Determine the [x, y] coordinate at the center of the cell enclosing the given text.  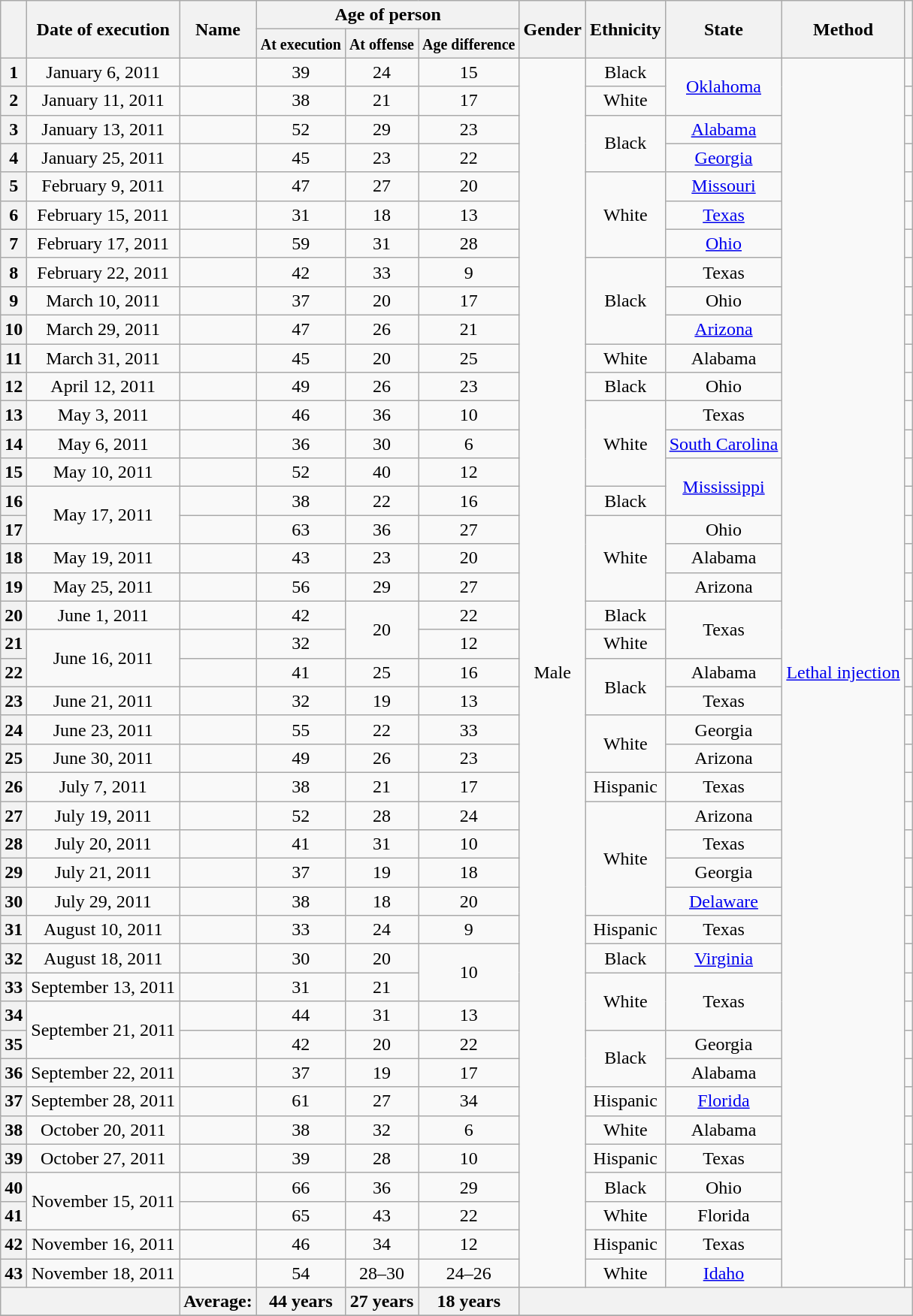
11 [14, 358]
May 3, 2011 [104, 415]
Delaware [724, 901]
28–30 [382, 1273]
July 7, 2011 [104, 786]
July 19, 2011 [104, 815]
February 9, 2011 [104, 186]
8 [14, 272]
Oklahoma [724, 86]
24–26 [469, 1273]
May 25, 2011 [104, 587]
September 21, 2011 [104, 1030]
Method [843, 29]
June 21, 2011 [104, 701]
South Carolina [724, 444]
At execution [301, 44]
August 18, 2011 [104, 958]
May 10, 2011 [104, 472]
Mississippi [724, 487]
Ethnicity [625, 29]
54 [301, 1273]
February 17, 2011 [104, 243]
July 29, 2011 [104, 901]
44 [301, 1016]
1 [14, 72]
65 [301, 1215]
2 [14, 101]
May 19, 2011 [104, 558]
Missouri [724, 186]
61 [301, 1101]
27 years [382, 1302]
Average: [218, 1302]
February 22, 2011 [104, 272]
July 20, 2011 [104, 844]
35 [14, 1044]
June 16, 2011 [104, 658]
March 29, 2011 [104, 329]
At offense [382, 44]
October 27, 2011 [104, 1158]
November 16, 2011 [104, 1244]
June 23, 2011 [104, 729]
January 11, 2011 [104, 101]
September 28, 2011 [104, 1101]
January 13, 2011 [104, 129]
June 1, 2011 [104, 615]
June 30, 2011 [104, 758]
State [724, 29]
October 20, 2011 [104, 1130]
59 [301, 243]
14 [14, 444]
Virginia [724, 958]
July 21, 2011 [104, 873]
November 15, 2011 [104, 1201]
January 6, 2011 [104, 72]
August 10, 2011 [104, 930]
5 [14, 186]
Male [552, 673]
4 [14, 158]
56 [301, 587]
Name [218, 29]
18 years [469, 1302]
April 12, 2011 [104, 387]
May 6, 2011 [104, 444]
Idaho [724, 1273]
November 18, 2011 [104, 1273]
Age of person [388, 15]
44 years [301, 1302]
February 15, 2011 [104, 215]
May 17, 2011 [104, 515]
Age difference [469, 44]
Gender [552, 29]
63 [301, 530]
March 10, 2011 [104, 300]
55 [301, 729]
January 25, 2011 [104, 158]
66 [301, 1187]
September 22, 2011 [104, 1073]
7 [14, 243]
3 [14, 129]
March 31, 2011 [104, 358]
September 13, 2011 [104, 987]
Date of execution [104, 29]
Lethal injection [843, 673]
